Find where the given text appears and provide that cell's center as (X, Y) coordinate. 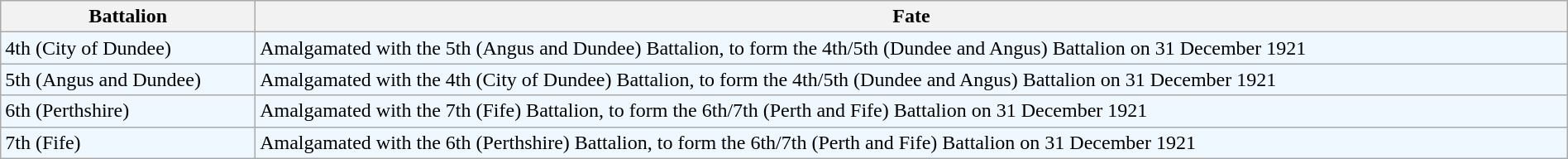
4th (City of Dundee) (128, 48)
Battalion (128, 17)
6th (Perthshire) (128, 111)
Amalgamated with the 6th (Perthshire) Battalion, to form the 6th/7th (Perth and Fife) Battalion on 31 December 1921 (911, 142)
Amalgamated with the 7th (Fife) Battalion, to form the 6th/7th (Perth and Fife) Battalion on 31 December 1921 (911, 111)
7th (Fife) (128, 142)
Amalgamated with the 4th (City of Dundee) Battalion, to form the 4th/5th (Dundee and Angus) Battalion on 31 December 1921 (911, 79)
5th (Angus and Dundee) (128, 79)
Fate (911, 17)
Amalgamated with the 5th (Angus and Dundee) Battalion, to form the 4th/5th (Dundee and Angus) Battalion on 31 December 1921 (911, 48)
